Provide the (X, Y) coordinate of the cell's center where the given text is located.  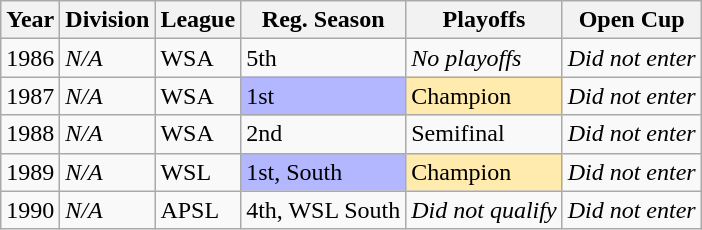
1988 (30, 134)
2nd (324, 134)
Division (108, 20)
5th (324, 58)
1989 (30, 172)
Semifinal (484, 134)
WSL (198, 172)
Reg. Season (324, 20)
1986 (30, 58)
4th, WSL South (324, 210)
APSL (198, 210)
No playoffs (484, 58)
1st (324, 96)
Year (30, 20)
Open Cup (632, 20)
1987 (30, 96)
Did not qualify (484, 210)
League (198, 20)
1990 (30, 210)
1st, South (324, 172)
Playoffs (484, 20)
